Extract the (X, Y) coordinate from the center of the cell holding the provided text.  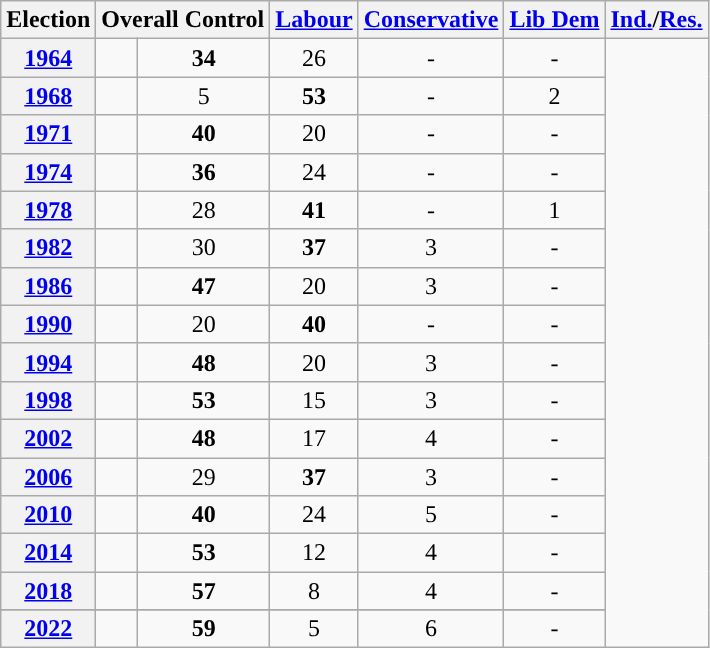
1968 (48, 96)
2002 (48, 438)
1 (554, 210)
57 (204, 591)
1982 (48, 248)
1978 (48, 210)
Ind./Res. (656, 20)
2014 (48, 553)
41 (314, 210)
6 (431, 629)
2 (554, 96)
2010 (48, 515)
34 (204, 58)
59 (204, 629)
2022 (48, 629)
1964 (48, 58)
Conservative (431, 20)
Labour (314, 20)
28 (204, 210)
8 (314, 591)
1998 (48, 400)
15 (314, 400)
Lib Dem (554, 20)
Overall Control (183, 20)
1990 (48, 324)
30 (204, 248)
17 (314, 438)
12 (314, 553)
36 (204, 172)
1986 (48, 286)
Election (48, 20)
2006 (48, 477)
29 (204, 477)
1994 (48, 362)
1971 (48, 134)
2018 (48, 591)
47 (204, 286)
1974 (48, 172)
26 (314, 58)
